Pinpoint the cell where the given text exists, returning its [x, y] midpoint coordinate. 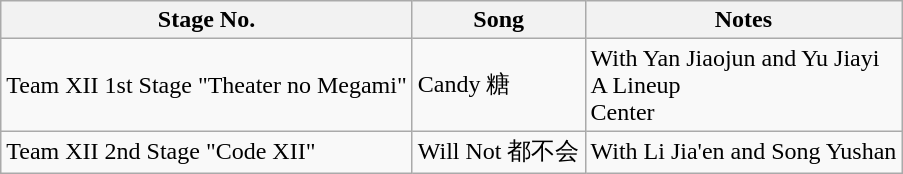
Candy 糖 [498, 85]
With Li Jia'en and Song Yushan [744, 152]
Team XII 2nd Stage "Code XII" [207, 152]
Team XII 1st Stage "Theater no Megami" [207, 85]
With Yan Jiaojun and Yu Jiayi A Lineup Center [744, 85]
Will Not 都不会 [498, 152]
Notes [744, 20]
Stage No. [207, 20]
Song [498, 20]
